Return (x, y) of the center of cell containing provided text 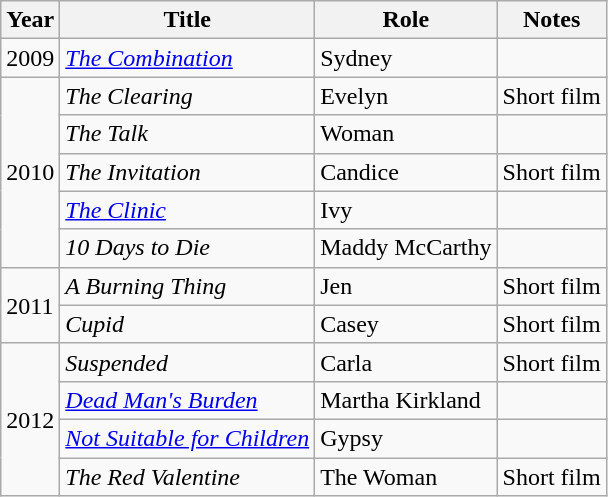
The Talk (188, 134)
2012 (30, 419)
Casey (406, 324)
2011 (30, 305)
Carla (406, 362)
Evelyn (406, 96)
The Red Valentine (188, 477)
2009 (30, 58)
The Woman (406, 477)
Maddy McCarthy (406, 248)
2010 (30, 172)
Role (406, 20)
Jen (406, 286)
Year (30, 20)
A Burning Thing (188, 286)
Martha Kirkland (406, 400)
Ivy (406, 210)
The Invitation (188, 172)
The Clinic (188, 210)
Dead Man's Burden (188, 400)
Title (188, 20)
Gypsy (406, 438)
The Combination (188, 58)
10 Days to Die (188, 248)
The Clearing (188, 96)
Not Suitable for Children (188, 438)
Sydney (406, 58)
Cupid (188, 324)
Suspended (188, 362)
Notes (552, 20)
Candice (406, 172)
Woman (406, 134)
